Extract the [X, Y] coordinate from the center of the cell holding the provided text.  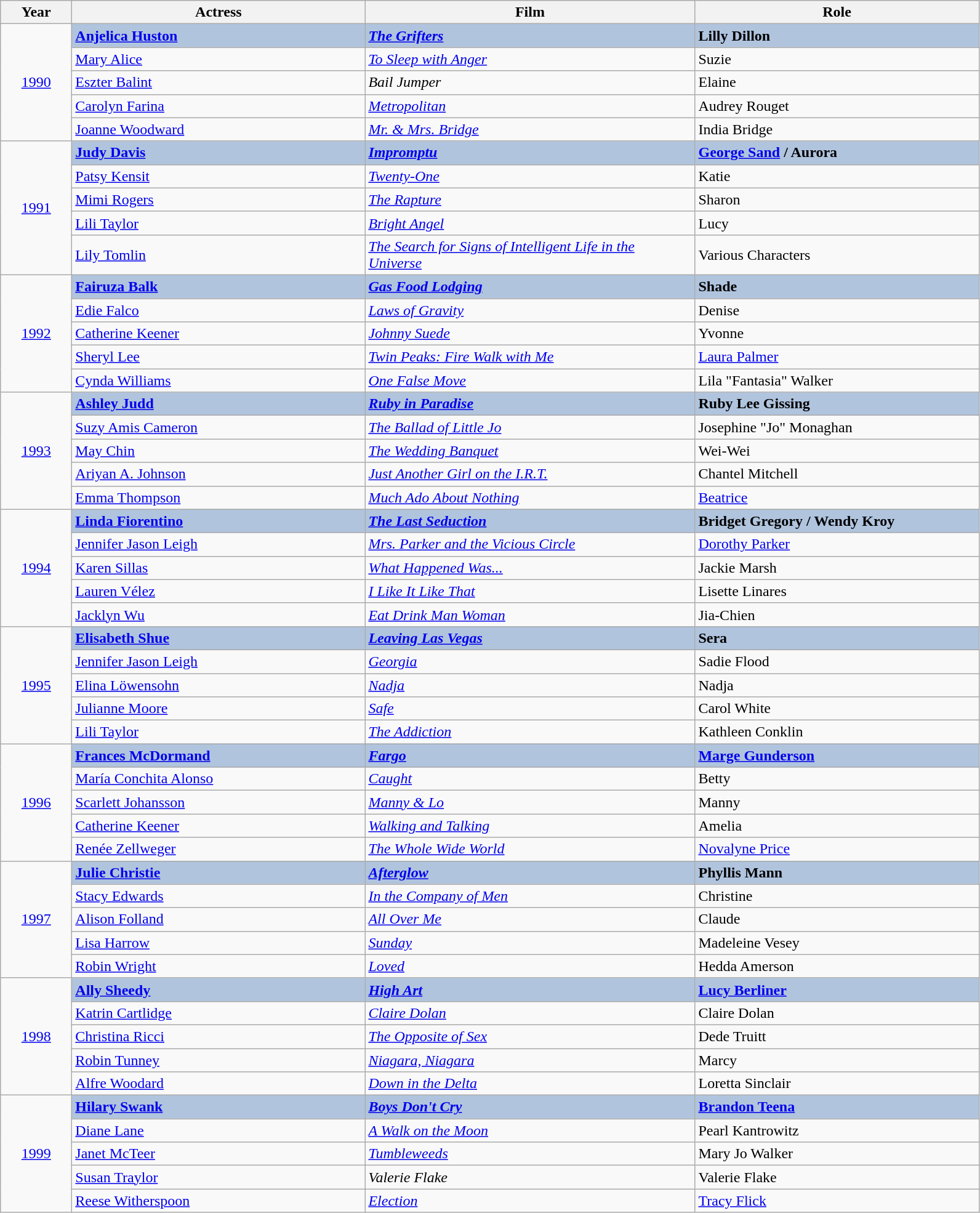
Marcy [837, 1060]
Twenty-One [530, 176]
Sheryl Lee [219, 357]
Pearl Kantrowitz [837, 1130]
Josephine "Jo" Monaghan [837, 427]
Lila "Fantasia" Walker [837, 381]
Laura Palmer [837, 357]
Carolyn Farina [219, 106]
Yvonne [837, 334]
Gas Food Lodging [530, 286]
Tracy Flick [837, 1201]
In the Company of Men [530, 896]
Chantel Mitchell [837, 474]
1998 [36, 1036]
Dorothy Parker [837, 544]
Mimi Rogers [219, 199]
Marge Gunderson [837, 756]
Mr. & Mrs. Bridge [530, 129]
Brandon Teena [837, 1107]
Judy Davis [219, 153]
Denise [837, 310]
Katrin Cartlidge [219, 1013]
1995 [36, 685]
1996 [36, 802]
Robin Tunney [219, 1060]
Amelia [837, 826]
Dede Truitt [837, 1036]
What Happened Was... [530, 568]
Patsy Kensit [219, 176]
Just Another Girl on the I.R.T. [530, 474]
The Rapture [530, 199]
Tumbleweeds [530, 1154]
Film [530, 12]
High Art [530, 989]
Suzy Amis Cameron [219, 427]
Lily Tomlin [219, 255]
Twin Peaks: Fire Walk with Me [530, 357]
Ruby in Paradise [530, 404]
George Sand / Aurora [837, 153]
Johnny Suede [530, 334]
Actress [219, 12]
Ariyan A. Johnson [219, 474]
Diane Lane [219, 1130]
Hedda Amerson [837, 966]
Sharon [837, 199]
The Opposite of Sex [530, 1036]
The Addiction [530, 732]
I Like It Like That [530, 591]
Ally Sheedy [219, 989]
Fargo [530, 756]
Ashley Judd [219, 404]
All Over Me [530, 919]
Christine [837, 896]
Edie Falco [219, 310]
Sunday [530, 943]
Eat Drink Man Woman [530, 615]
Julianne Moore [219, 709]
Scarlett Johansson [219, 802]
Lauren Vélez [219, 591]
Cynda Williams [219, 381]
Renée Zellweger [219, 849]
Christina Ricci [219, 1036]
Afterglow [530, 872]
1999 [36, 1154]
Kathleen Conklin [837, 732]
Ruby Lee Gissing [837, 404]
Mary Alice [219, 59]
Lisette Linares [837, 591]
Hilary Swank [219, 1107]
Madeleine Vesey [837, 943]
María Conchita Alonso [219, 779]
Alfre Woodard [219, 1084]
India Bridge [837, 129]
Lisa Harrow [219, 943]
Mary Jo Walker [837, 1154]
Novalyne Price [837, 849]
Karen Sillas [219, 568]
The Whole Wide World [530, 849]
Various Characters [837, 255]
Lucy Berliner [837, 989]
Loretta Sinclair [837, 1084]
Lilly Dillon [837, 36]
Impromptu [530, 153]
Niagara, Niagara [530, 1060]
1997 [36, 919]
Sera [837, 638]
Manny [837, 802]
Eszter Balint [219, 83]
Janet McTeer [219, 1154]
Julie Christie [219, 872]
1993 [36, 451]
Bail Jumper [530, 83]
Georgia [530, 661]
Jacklyn Wu [219, 615]
Beatrice [837, 498]
Year [36, 12]
Safe [530, 709]
Loved [530, 966]
Down in the Delta [530, 1084]
Linda Fiorentino [219, 521]
Laws of Gravity [530, 310]
Anjelica Huston [219, 36]
Metropolitan [530, 106]
Much Ado About Nothing [530, 498]
The Ballad of Little Jo [530, 427]
Alison Folland [219, 919]
The Grifters [530, 36]
The Last Seduction [530, 521]
Elisabeth Shue [219, 638]
Betty [837, 779]
Elaine [837, 83]
Phyllis Mann [837, 872]
1992 [36, 333]
1990 [36, 83]
Election [530, 1201]
Sadie Flood [837, 661]
To Sleep with Anger [530, 59]
Joanne Woodward [219, 129]
The Search for Signs of Intelligent Life in the Universe [530, 255]
Boys Don't Cry [530, 1107]
Leaving Las Vegas [530, 638]
Robin Wright [219, 966]
Wei-Wei [837, 451]
Carol White [837, 709]
Walking and Talking [530, 826]
The Wedding Banquet [530, 451]
Jackie Marsh [837, 568]
Katie [837, 176]
Suzie [837, 59]
Reese Witherspoon [219, 1201]
May Chin [219, 451]
Frances McDormand [219, 756]
1991 [36, 208]
Bright Angel [530, 223]
Elina Löwensohn [219, 685]
Susan Traylor [219, 1177]
1994 [36, 568]
Manny & Lo [530, 802]
Jia-Chien [837, 615]
Shade [837, 286]
One False Move [530, 381]
Lucy [837, 223]
Mrs. Parker and the Vicious Circle [530, 544]
Stacy Edwards [219, 896]
Audrey Rouget [837, 106]
Emma Thompson [219, 498]
Fairuza Balk [219, 286]
Bridget Gregory / Wendy Kroy [837, 521]
A Walk on the Moon [530, 1130]
Claude [837, 919]
Caught [530, 779]
Role [837, 12]
